Return the (X, Y) coordinate for the center point of the cell that contains the specified text.  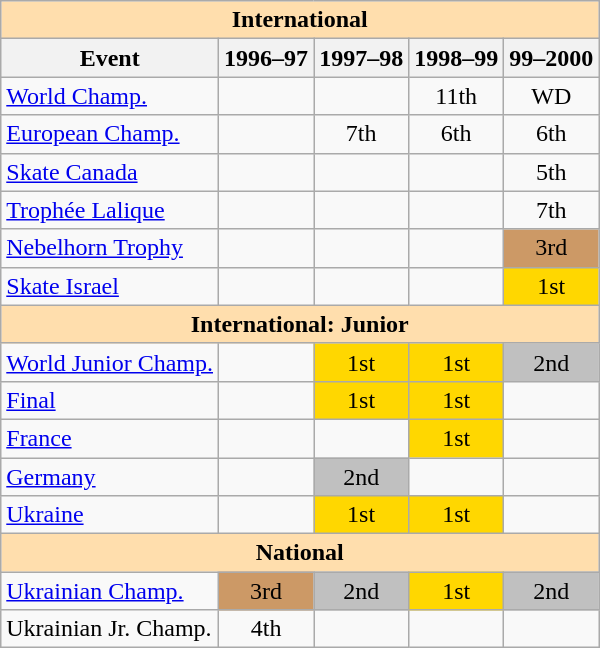
1997–98 (362, 58)
Ukraine (110, 515)
France (110, 438)
1998–99 (456, 58)
Nebelhorn Trophy (110, 248)
99–2000 (552, 58)
Skate Canada (110, 172)
5th (552, 172)
International: Junior (300, 324)
European Champ. (110, 134)
National (300, 553)
Germany (110, 477)
11th (456, 96)
1996–97 (266, 58)
Event (110, 58)
4th (266, 629)
Trophée Lalique (110, 210)
World Junior Champ. (110, 362)
Ukrainian Jr. Champ. (110, 629)
Skate Israel (110, 286)
Ukrainian Champ. (110, 591)
Final (110, 400)
International (300, 20)
WD (552, 96)
World Champ. (110, 96)
